Return [X, Y] of the center of cell containing provided text 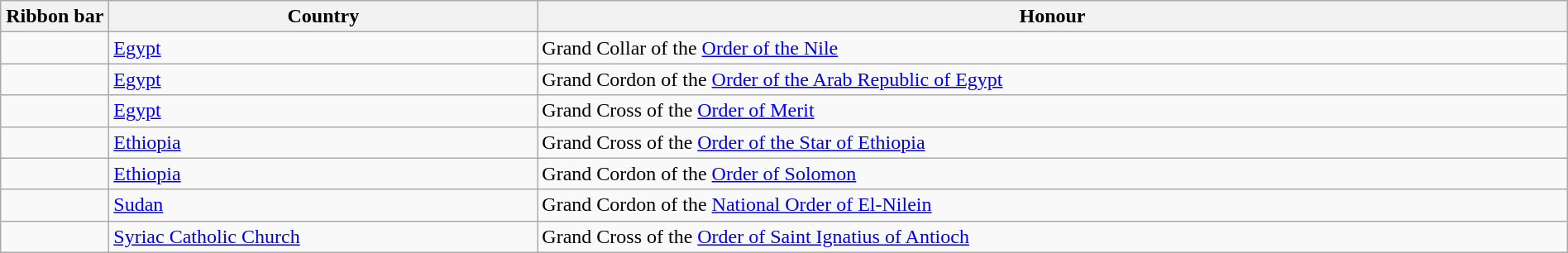
Honour [1052, 17]
Grand Cross of the Order of Merit [1052, 111]
Sudan [323, 205]
Grand Cross of the Order of the Star of Ethiopia [1052, 142]
Syriac Catholic Church [323, 236]
Ribbon bar [55, 17]
Grand Cordon of the Order of the Arab Republic of Egypt [1052, 79]
Grand Collar of the Order of the Nile [1052, 48]
Grand Cordon of the National Order of El-Nilein [1052, 205]
Grand Cordon of the Order of Solomon [1052, 174]
Country [323, 17]
Grand Cross of the Order of Saint Ignatius of Antioch [1052, 236]
